Capture the cell that displays the provided text and extract its [X, Y] central coordinate. 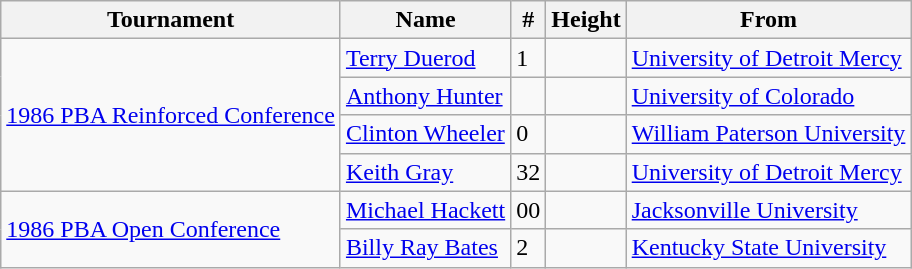
Terry Duerod [425, 58]
1986 PBA Open Conference [171, 229]
Keith Gray [425, 172]
From [768, 20]
Jacksonville University [768, 210]
Height [586, 20]
Clinton Wheeler [425, 134]
# [528, 20]
Anthony Hunter [425, 96]
Kentucky State University [768, 248]
Billy Ray Bates [425, 248]
Name [425, 20]
1 [528, 58]
1986 PBA Reinforced Conference [171, 115]
32 [528, 172]
00 [528, 210]
University of Colorado [768, 96]
Michael Hackett [425, 210]
0 [528, 134]
2 [528, 248]
Tournament [171, 20]
William Paterson University [768, 134]
